Determine the (x, y) coordinate at the center of the cell enclosing the given text.  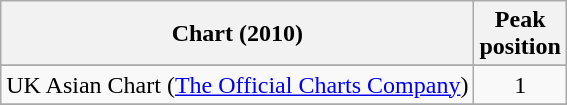
1 (520, 85)
UK Asian Chart (The Official Charts Company) (238, 85)
Peakposition (520, 34)
Chart (2010) (238, 34)
